Return the [x, y] coordinate for the center point of the cell that contains the specified text.  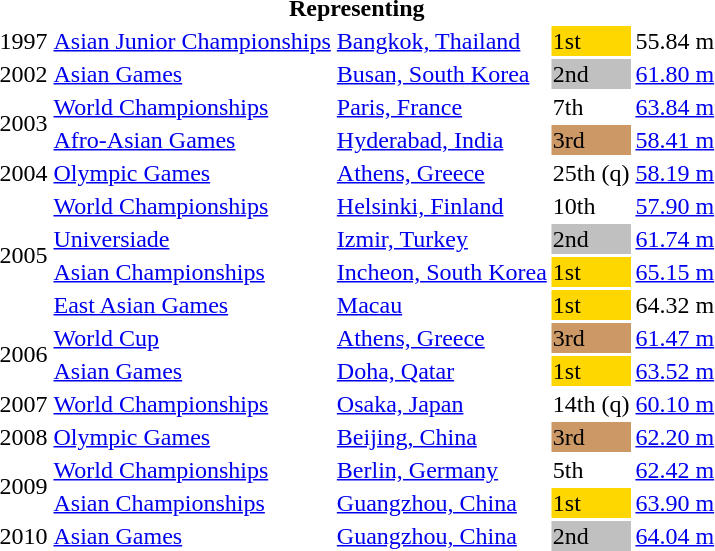
Beijing, China [442, 437]
7th [591, 107]
Busan, South Korea [442, 74]
25th (q) [591, 173]
Hyderabad, India [442, 140]
Bangkok, Thailand [442, 41]
Doha, Qatar [442, 371]
14th (q) [591, 404]
Paris, France [442, 107]
Afro-Asian Games [192, 140]
Berlin, Germany [442, 470]
Helsinki, Finland [442, 206]
Universiade [192, 239]
5th [591, 470]
Izmir, Turkey [442, 239]
World Cup [192, 338]
East Asian Games [192, 305]
Osaka, Japan [442, 404]
10th [591, 206]
Asian Junior Championships [192, 41]
Incheon, South Korea [442, 272]
Macau [442, 305]
